Return the [x, y] coordinate for the center point of the cell that contains the specified text.  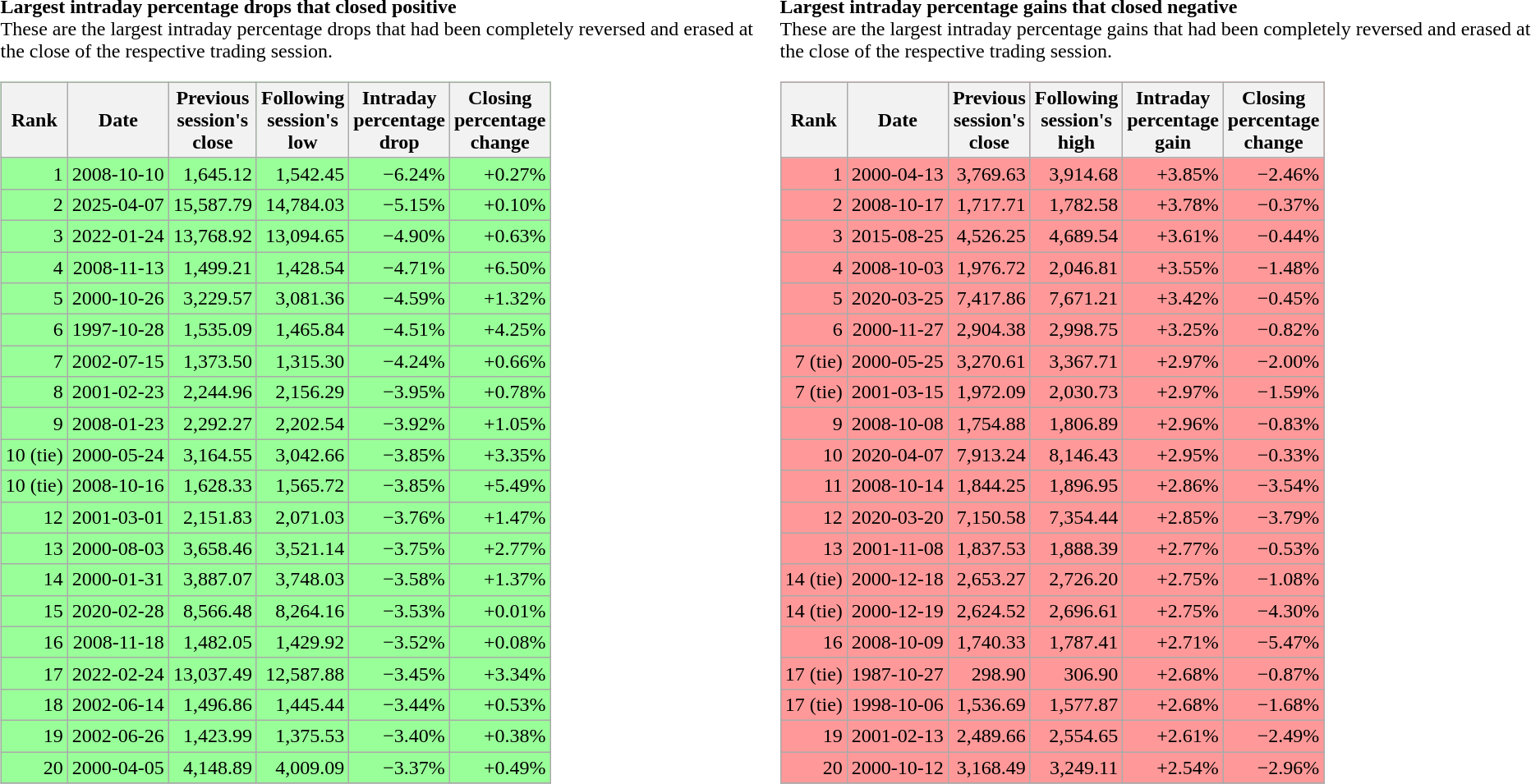
2001-03-01 [118, 517]
2002-06-26 [118, 736]
2000-10-12 [897, 768]
2000-12-19 [897, 611]
3,270.61 [989, 361]
2000-12-18 [897, 580]
−3.79% [1273, 517]
1,429.92 [302, 642]
2,998.75 [1076, 330]
1,896.95 [1076, 486]
−0.33% [1273, 455]
−3.95% [399, 392]
1,645.12 [212, 173]
1,428.54 [302, 267]
3,658.46 [212, 548]
2,156.29 [302, 392]
1,806.89 [1076, 424]
−0.45% [1273, 299]
2020-03-25 [897, 299]
2020-02-28 [118, 611]
+3.25% [1173, 330]
−5.15% [399, 204]
2020-04-07 [897, 455]
−4.30% [1273, 611]
−0.83% [1273, 424]
306.90 [1076, 673]
1,535.09 [212, 330]
−3.53% [399, 611]
+2.96% [1173, 424]
1,837.53 [989, 548]
−4.51% [399, 330]
2008-10-16 [118, 486]
1,496.86 [212, 704]
2008-11-13 [118, 267]
15,587.79 [212, 204]
3,249.11 [1076, 768]
1,782.58 [1076, 204]
+2.61% [1173, 736]
+2.95% [1173, 455]
4,009.09 [302, 768]
8,566.48 [212, 611]
−4.24% [399, 361]
4,148.89 [212, 768]
+2.86% [1173, 486]
−1.68% [1273, 704]
+3.42% [1173, 299]
4,689.54 [1076, 236]
−6.24% [399, 173]
+0.49% [499, 768]
−0.87% [1273, 673]
12,587.88 [302, 673]
1,375.53 [302, 736]
+0.38% [499, 736]
2,046.81 [1076, 267]
+3.78% [1173, 204]
−1.48% [1273, 267]
3,769.63 [989, 173]
2000-08-03 [118, 548]
−3.54% [1273, 486]
2001-02-13 [897, 736]
+0.78% [499, 392]
1997-10-28 [118, 330]
14,784.03 [302, 204]
+1.37% [499, 580]
1,465.84 [302, 330]
1998-10-06 [897, 704]
8,146.43 [1076, 455]
1,972.09 [989, 392]
1,536.69 [989, 704]
−0.44% [1273, 236]
11 [813, 486]
3,914.68 [1076, 173]
2008-10-17 [897, 204]
1,482.05 [212, 642]
−1.59% [1273, 392]
−3.44% [399, 704]
1987-10-27 [897, 673]
2008-11-18 [118, 642]
1,717.71 [989, 204]
1,577.87 [1076, 704]
−3.58% [399, 580]
3,229.57 [212, 299]
−2.46% [1273, 173]
298.90 [989, 673]
1,628.33 [212, 486]
10 [813, 455]
3,748.03 [302, 580]
3,042.66 [302, 455]
+3.35% [499, 455]
Followingsession'slow [302, 120]
1,565.72 [302, 486]
1,499.21 [212, 267]
2,202.54 [302, 424]
7,671.21 [1076, 299]
13,768.92 [212, 236]
+0.08% [499, 642]
2001-02-23 [118, 392]
2002-07-15 [118, 361]
Followingsession'shigh [1076, 120]
+1.05% [499, 424]
1,542.45 [302, 173]
−5.47% [1273, 642]
2000-11-27 [897, 330]
+0.66% [499, 361]
3,164.55 [212, 455]
1,888.39 [1076, 548]
2015-08-25 [897, 236]
Intradaypercentagegain [1173, 120]
3,887.07 [212, 580]
7,150.58 [989, 517]
−1.08% [1273, 580]
−0.37% [1273, 204]
−4.59% [399, 299]
13,037.49 [212, 673]
2,696.61 [1076, 611]
2008-01-23 [118, 424]
8 [34, 392]
2000-10-26 [118, 299]
3,367.71 [1076, 361]
+3.34% [499, 673]
2,653.27 [989, 580]
−3.40% [399, 736]
1,445.44 [302, 704]
2,030.73 [1076, 392]
2008-10-08 [897, 424]
−2.96% [1273, 768]
2,292.27 [212, 424]
+0.53% [499, 704]
2020-03-20 [897, 517]
2,151.83 [212, 517]
2,554.65 [1076, 736]
+2.85% [1173, 517]
2,489.66 [989, 736]
14 [34, 580]
−2.49% [1273, 736]
+2.71% [1173, 642]
+5.49% [499, 486]
2,071.03 [302, 517]
1,787.41 [1076, 642]
+0.10% [499, 204]
15 [34, 611]
−3.92% [399, 424]
1,423.99 [212, 736]
2000-05-25 [897, 361]
17 [34, 673]
2,904.38 [989, 330]
2001-11-08 [897, 548]
2022-02-24 [118, 673]
2008-10-10 [118, 173]
2000-01-31 [118, 580]
+3.55% [1173, 267]
3,521.14 [302, 548]
2008-10-03 [897, 267]
2025-04-07 [118, 204]
1,315.30 [302, 361]
2008-10-09 [897, 642]
2008-10-14 [897, 486]
1,373.50 [212, 361]
1,976.72 [989, 267]
2,726.20 [1076, 580]
−4.71% [399, 267]
1,844.25 [989, 486]
+6.50% [499, 267]
+4.25% [499, 330]
−3.37% [399, 768]
7,417.86 [989, 299]
7,913.24 [989, 455]
−4.90% [399, 236]
1,754.88 [989, 424]
+0.63% [499, 236]
7,354.44 [1076, 517]
+1.32% [499, 299]
−0.53% [1273, 548]
+1.47% [499, 517]
2002-06-14 [118, 704]
−3.52% [399, 642]
3,081.36 [302, 299]
2,624.52 [989, 611]
7 [34, 361]
2000-04-13 [897, 173]
13,094.65 [302, 236]
−3.76% [399, 517]
2000-04-05 [118, 768]
+2.54% [1173, 768]
−3.45% [399, 673]
2000-05-24 [118, 455]
−2.00% [1273, 361]
4,526.25 [989, 236]
1,740.33 [989, 642]
+3.61% [1173, 236]
18 [34, 704]
Intradaypercentagedrop [399, 120]
−3.75% [399, 548]
+0.01% [499, 611]
3,168.49 [989, 768]
2022-01-24 [118, 236]
2,244.96 [212, 392]
+3.85% [1173, 173]
+0.27% [499, 173]
−0.82% [1273, 330]
8,264.16 [302, 611]
2001-03-15 [897, 392]
